Return the [x, y] coordinate for the center point of the cell that contains the specified text.  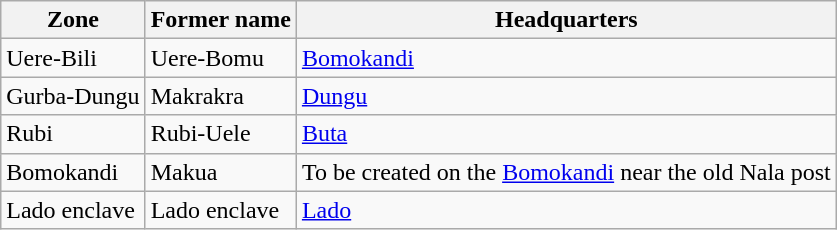
Lado [566, 210]
Dungu [566, 96]
Headquarters [566, 20]
Makrakra [220, 96]
Uere-Bili [73, 58]
Rubi-Uele [220, 134]
Zone [73, 20]
Buta [566, 134]
To be created on the Bomokandi near the old Nala post [566, 172]
Gurba-Dungu [73, 96]
Makua [220, 172]
Former name [220, 20]
Rubi [73, 134]
Uere-Bomu [220, 58]
